Output the [X, Y] coordinate of the center of the cell containing the given text.  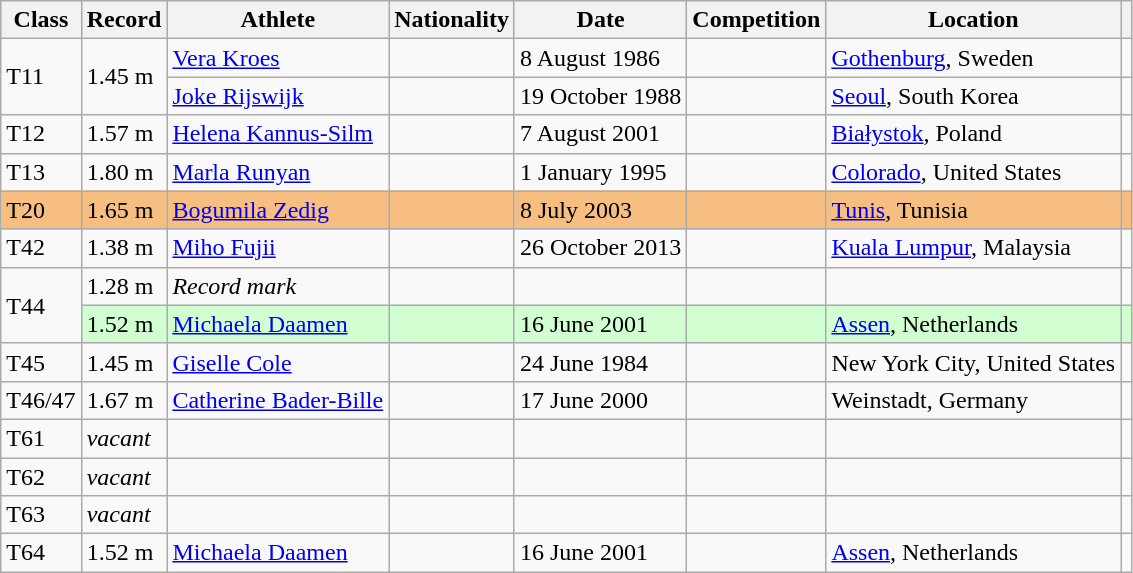
17 June 2000 [600, 400]
Nationality [452, 20]
1.67 m [124, 400]
T62 [41, 477]
Miho Fujii [278, 248]
T11 [41, 77]
1.38 m [124, 248]
Record [124, 20]
Class [41, 20]
1.57 m [124, 134]
8 July 2003 [600, 210]
T46/47 [41, 400]
Joke Rijswijk [278, 96]
Tunis, Tunisia [974, 210]
8 August 1986 [600, 58]
Bogumila Zedig [278, 210]
1 January 1995 [600, 172]
19 October 1988 [600, 96]
Location [974, 20]
1.65 m [124, 210]
Białystok, Poland [974, 134]
Vera Kroes [278, 58]
Kuala Lumpur, Malaysia [974, 248]
Athlete [278, 20]
Date [600, 20]
T61 [41, 438]
Weinstadt, Germany [974, 400]
T20 [41, 210]
Marla Runyan [278, 172]
1.80 m [124, 172]
T44 [41, 305]
T42 [41, 248]
Competition [756, 20]
T13 [41, 172]
24 June 1984 [600, 362]
Seoul, South Korea [974, 96]
1.28 m [124, 286]
Colorado, United States [974, 172]
New York City, United States [974, 362]
Giselle Cole [278, 362]
T45 [41, 362]
Helena Kannus-Silm [278, 134]
Gothenburg, Sweden [974, 58]
T63 [41, 515]
26 October 2013 [600, 248]
T12 [41, 134]
Catherine Bader-Bille [278, 400]
T64 [41, 553]
Record mark [278, 286]
7 August 2001 [600, 134]
